Capture the cell that displays the provided text and extract its [X, Y] central coordinate. 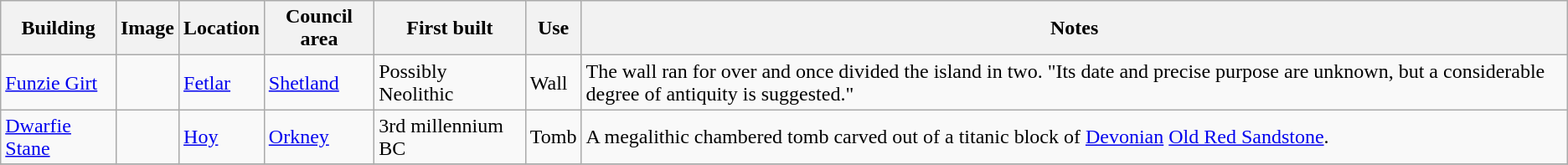
Tomb [553, 137]
Location [222, 28]
Funzie Girt [59, 82]
Notes [1074, 28]
Fetlar [222, 82]
Use [553, 28]
Orkney [318, 137]
Building [59, 28]
Possibly Neolithic [451, 82]
Council area [318, 28]
Image [147, 28]
Hoy [222, 137]
3rd millennium BC [451, 137]
Shetland [318, 82]
First built [451, 28]
Wall [553, 82]
A megalithic chambered tomb carved out of a titanic block of Devonian Old Red Sandstone. [1074, 137]
Dwarfie Stane [59, 137]
